Return (x, y) of the center of cell containing provided text 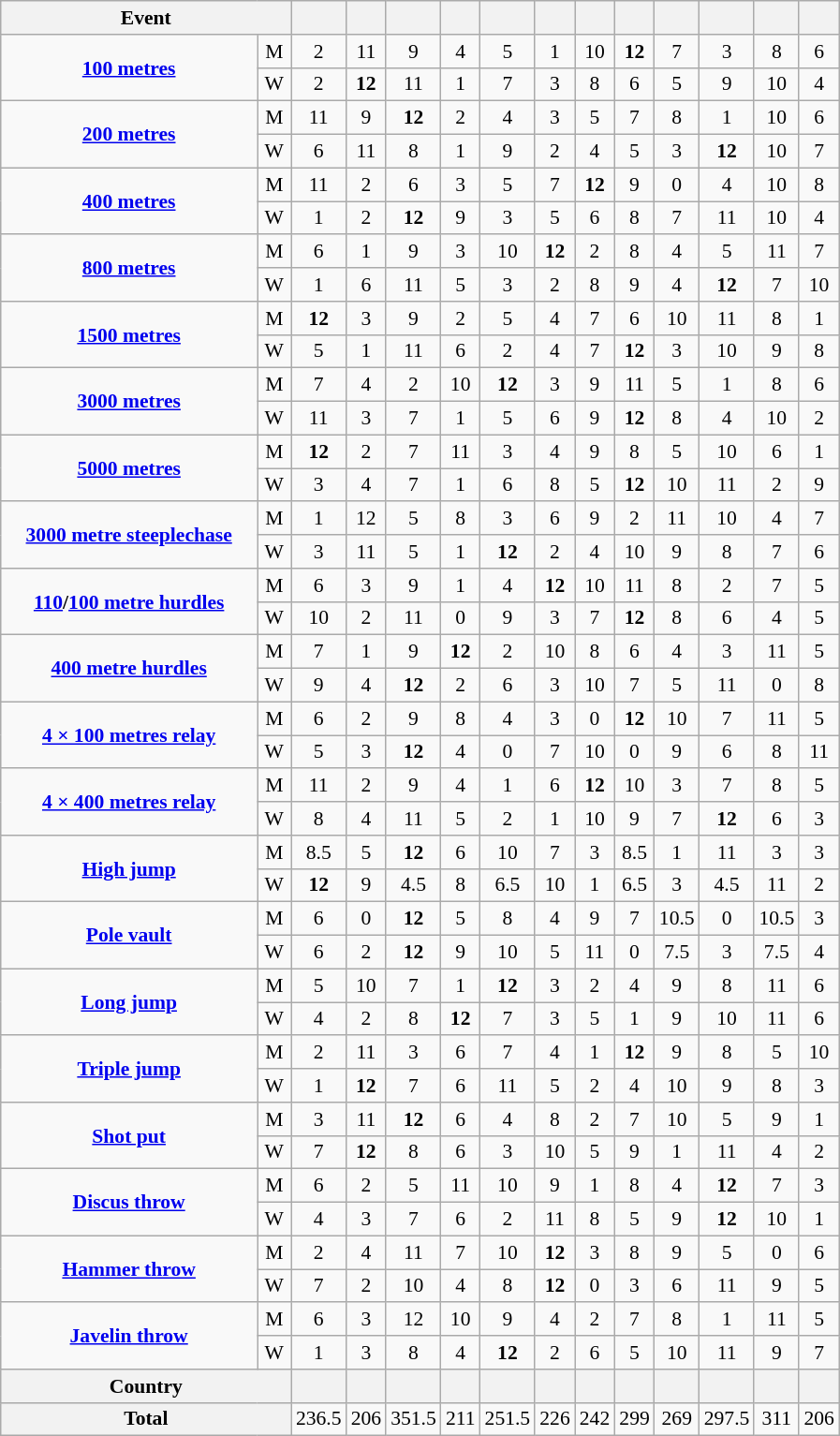
Triple jump (129, 1070)
High jump (129, 869)
1500 metres (129, 335)
251.5 (508, 1419)
100 metres (129, 67)
Shot put (129, 1135)
110/100 metre hurdles (129, 601)
Hammer throw (129, 1268)
Event (146, 18)
236.5 (318, 1419)
351.5 (414, 1419)
3000 metres (129, 401)
Pole vault (129, 935)
Long jump (129, 1002)
269 (677, 1419)
Country (146, 1386)
297.5 (727, 1419)
4 × 100 metres relay (129, 734)
Total (146, 1419)
400 metre hurdles (129, 669)
4 × 400 metres relay (129, 802)
211 (461, 1419)
3000 metre steeplechase (129, 536)
311 (776, 1419)
5000 metres (129, 468)
299 (635, 1419)
800 metres (129, 268)
Discus throw (129, 1203)
Javelin throw (129, 1336)
400 metres (129, 200)
226 (554, 1419)
200 metres (129, 135)
242 (596, 1419)
